For the text-containing cell, return its midpoint in (x, y) coordinate format. 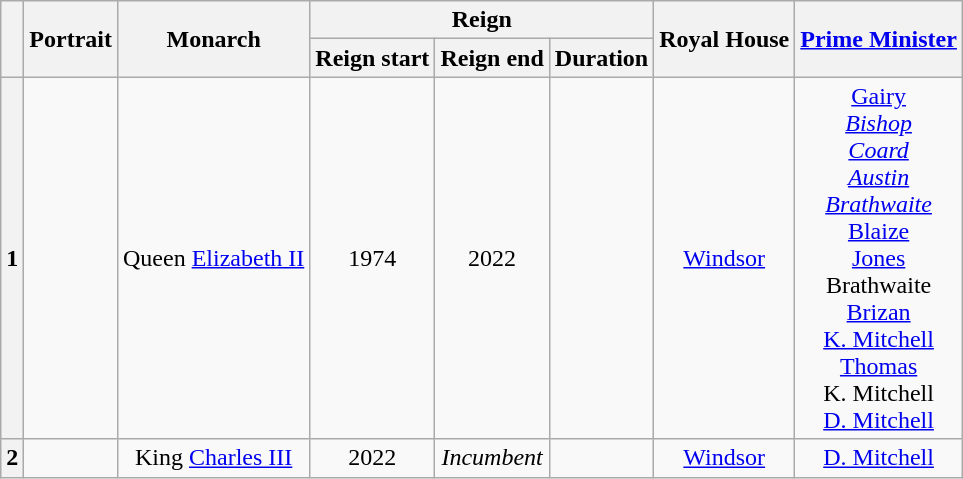
Reign end (492, 58)
Portrait (71, 39)
Duration (601, 58)
Incumbent (492, 458)
GairyBishopCoardAustinBrathwaiteBlaizeJonesBrathwaiteBrizanK. MitchellThomasK. MitchellD. Mitchell (879, 258)
Monarch (213, 39)
D. Mitchell (879, 458)
King Charles III (213, 458)
1974 (372, 258)
Reign start (372, 58)
1 (12, 258)
Queen Elizabeth II (213, 258)
Royal House (724, 39)
Reign (482, 20)
Prime Minister (879, 39)
2 (12, 458)
